Scan for the cell matching the given text and deliver its (x, y) coordinate at center. 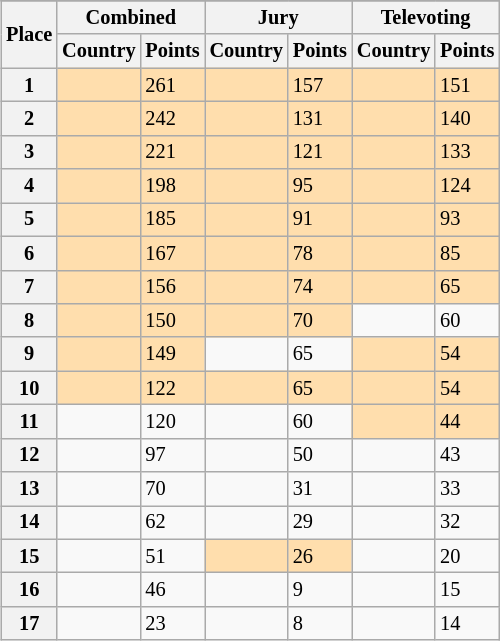
50 (320, 455)
31 (320, 489)
140 (467, 119)
10 (29, 388)
261 (172, 85)
29 (320, 523)
91 (320, 220)
2 (29, 119)
17 (29, 624)
78 (320, 253)
44 (467, 422)
167 (172, 253)
74 (320, 287)
185 (172, 220)
93 (467, 220)
Jury (278, 18)
5 (29, 220)
20 (467, 556)
149 (172, 354)
133 (467, 152)
43 (467, 455)
85 (467, 253)
156 (172, 287)
33 (467, 489)
95 (320, 186)
120 (172, 422)
131 (320, 119)
13 (29, 489)
198 (172, 186)
Combined (130, 18)
11 (29, 422)
23 (172, 624)
16 (29, 590)
1 (29, 85)
242 (172, 119)
7 (29, 287)
124 (467, 186)
3 (29, 152)
6 (29, 253)
122 (172, 388)
4 (29, 186)
97 (172, 455)
221 (172, 152)
157 (320, 85)
32 (467, 523)
150 (172, 321)
Televoting (426, 18)
12 (29, 455)
62 (172, 523)
51 (172, 556)
121 (320, 152)
Place (29, 34)
26 (320, 556)
46 (172, 590)
151 (467, 85)
